Identify which cell holds the provided text, then report its [x, y] central coordinate. 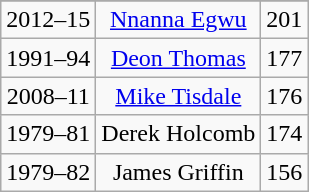
177 [284, 58]
1979–82 [48, 172]
174 [284, 134]
2012–15 [48, 20]
Derek Holcomb [178, 134]
Mike Tisdale [178, 96]
1991–94 [48, 58]
James Griffin [178, 172]
1979–81 [48, 134]
156 [284, 172]
201 [284, 20]
176 [284, 96]
Deon Thomas [178, 58]
2008–11 [48, 96]
Nnanna Egwu [178, 20]
